Return [x, y] of the center of cell containing provided text 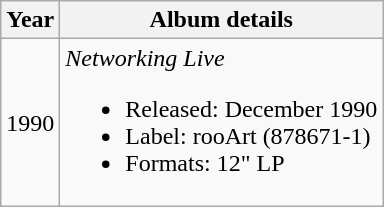
Album details [222, 20]
Year [30, 20]
Networking LiveReleased: December 1990Label: rooArt (878671-1)Formats: 12" LP [222, 122]
1990 [30, 122]
